Extract the (X, Y) coordinate from the center of the cell holding the provided text.  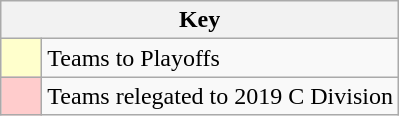
Key (200, 20)
Teams to Playoffs (220, 58)
Teams relegated to 2019 C Division (220, 96)
